Return the [X, Y] coordinate for the center point of the cell that contains the specified text.  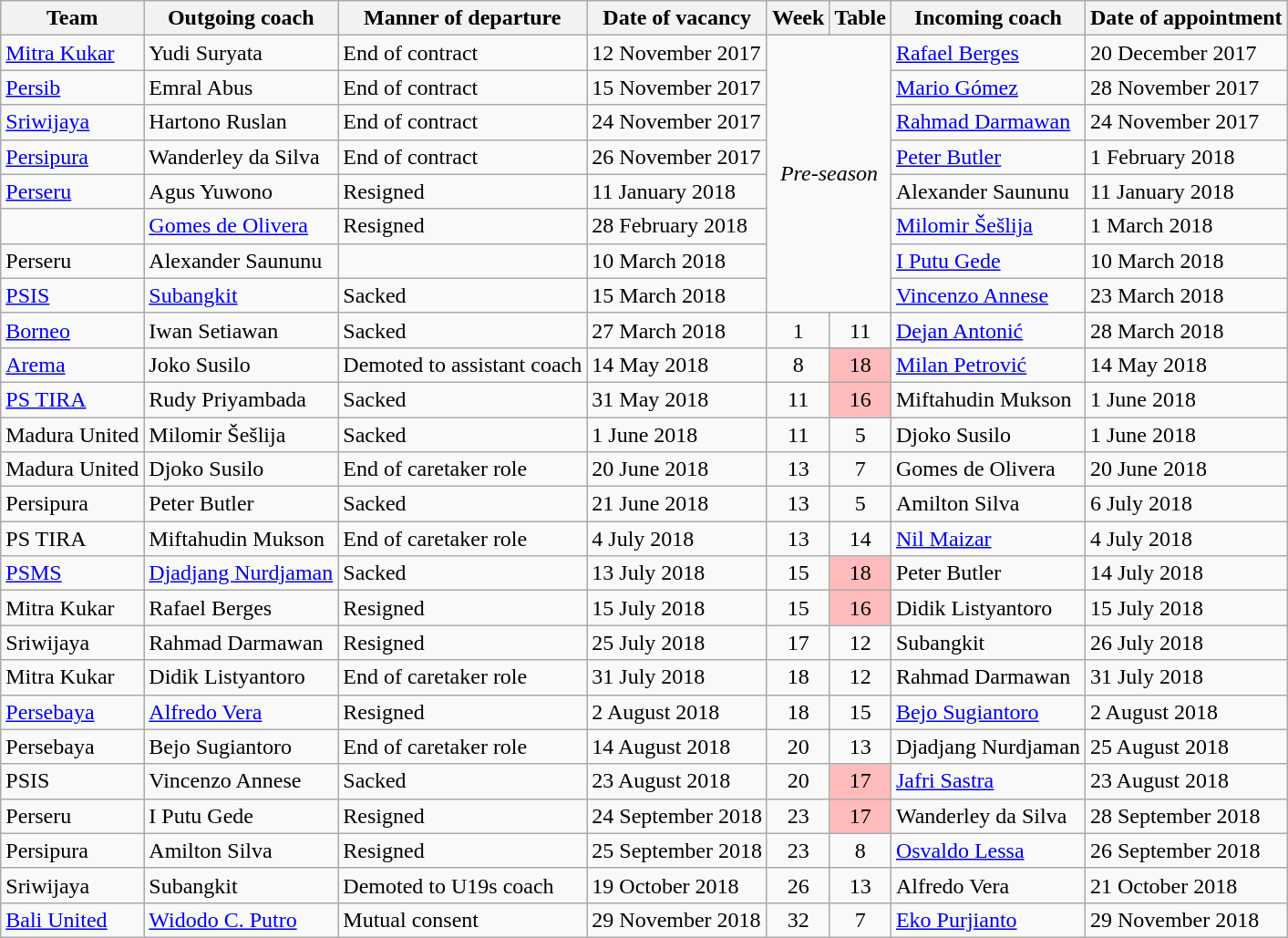
Week [798, 18]
25 September 2018 [677, 850]
Agus Yuwono [241, 191]
Yudi Suryata [241, 53]
12 November 2017 [677, 53]
24 September 2018 [677, 816]
Incoming coach [988, 18]
Joko Susilo [241, 365]
Date of appointment [1186, 18]
Emral Abus [241, 88]
Mutual consent [463, 920]
6 July 2018 [1186, 504]
Jafri Sastra [988, 781]
28 September 2018 [1186, 816]
21 October 2018 [1186, 885]
Osvaldo Lessa [988, 850]
15 November 2017 [677, 88]
27 March 2018 [677, 330]
Demoted to assistant coach [463, 365]
PSMS [73, 573]
Widodo C. Putro [241, 920]
25 July 2018 [677, 643]
Eko Purjianto [988, 920]
28 November 2017 [1186, 88]
Pre-season [829, 174]
26 November 2017 [677, 157]
1 [798, 330]
25 August 2018 [1186, 747]
14 August 2018 [677, 747]
1 March 2018 [1186, 226]
Bali United [73, 920]
26 July 2018 [1186, 643]
Outgoing coach [241, 18]
21 June 2018 [677, 504]
15 March 2018 [677, 295]
26 September 2018 [1186, 850]
Date of vacancy [677, 18]
Borneo [73, 330]
20 December 2017 [1186, 53]
13 July 2018 [677, 573]
Mario Gómez [988, 88]
Iwan Setiawan [241, 330]
Dejan Antonić [988, 330]
1 February 2018 [1186, 157]
26 [798, 885]
28 March 2018 [1186, 330]
32 [798, 920]
19 October 2018 [677, 885]
28 February 2018 [677, 226]
23 March 2018 [1186, 295]
Nil Maizar [988, 539]
14 [860, 539]
Arema [73, 365]
Manner of departure [463, 18]
Persib [73, 88]
31 May 2018 [677, 399]
14 July 2018 [1186, 573]
Hartono Ruslan [241, 122]
Team [73, 18]
Milan Petrović [988, 365]
Rudy Priyambada [241, 399]
Demoted to U19s coach [463, 885]
Table [860, 18]
